For the text-containing cell, return its midpoint in (X, Y) coordinate format. 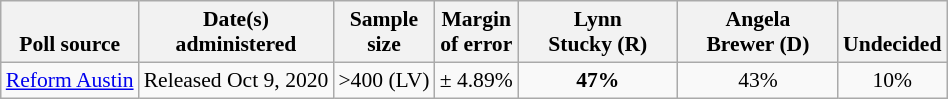
>400 (LV) (384, 80)
Poll source (70, 32)
± 4.89% (476, 80)
Date(s)administered (236, 32)
10% (892, 80)
LynnStucky (R) (598, 32)
AngelaBrewer (D) (758, 32)
Undecided (892, 32)
47% (598, 80)
43% (758, 80)
Reform Austin (70, 80)
Released Oct 9, 2020 (236, 80)
Marginof error (476, 32)
Samplesize (384, 32)
